Return [x, y] of the center of cell containing provided text 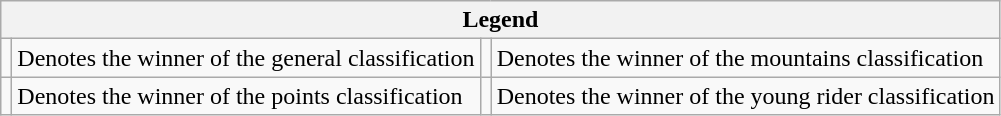
Legend [500, 20]
Denotes the winner of the young rider classification [746, 96]
Denotes the winner of the points classification [246, 96]
Denotes the winner of the general classification [246, 58]
Denotes the winner of the mountains classification [746, 58]
